Provide the [x, y] coordinate of the cell's center where the given text is located.  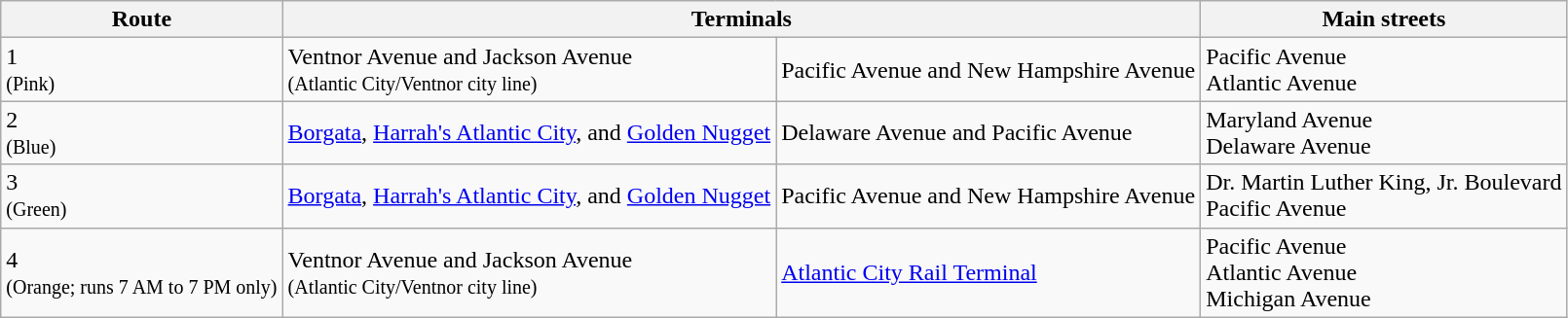
1(Pink) [142, 70]
Pacific AvenueAtlantic Avenue [1384, 70]
2(Blue) [142, 132]
Terminals [742, 19]
Delaware Avenue and Pacific Avenue [989, 132]
Atlantic City Rail Terminal [989, 272]
4(Orange; runs 7 AM to 7 PM only) [142, 272]
3(Green) [142, 196]
Main streets [1384, 19]
Dr. Martin Luther King, Jr. BoulevardPacific Avenue [1384, 196]
Maryland AvenueDelaware Avenue [1384, 132]
Route [142, 19]
Pacific AvenueAtlantic AvenueMichigan Avenue [1384, 272]
